Extract the [x, y] coordinate from the center of the cell holding the provided text.  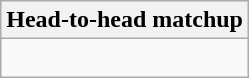
Head-to-head matchup [125, 20]
